Provide the [X, Y] coordinate of the cell's center where the given text is located.  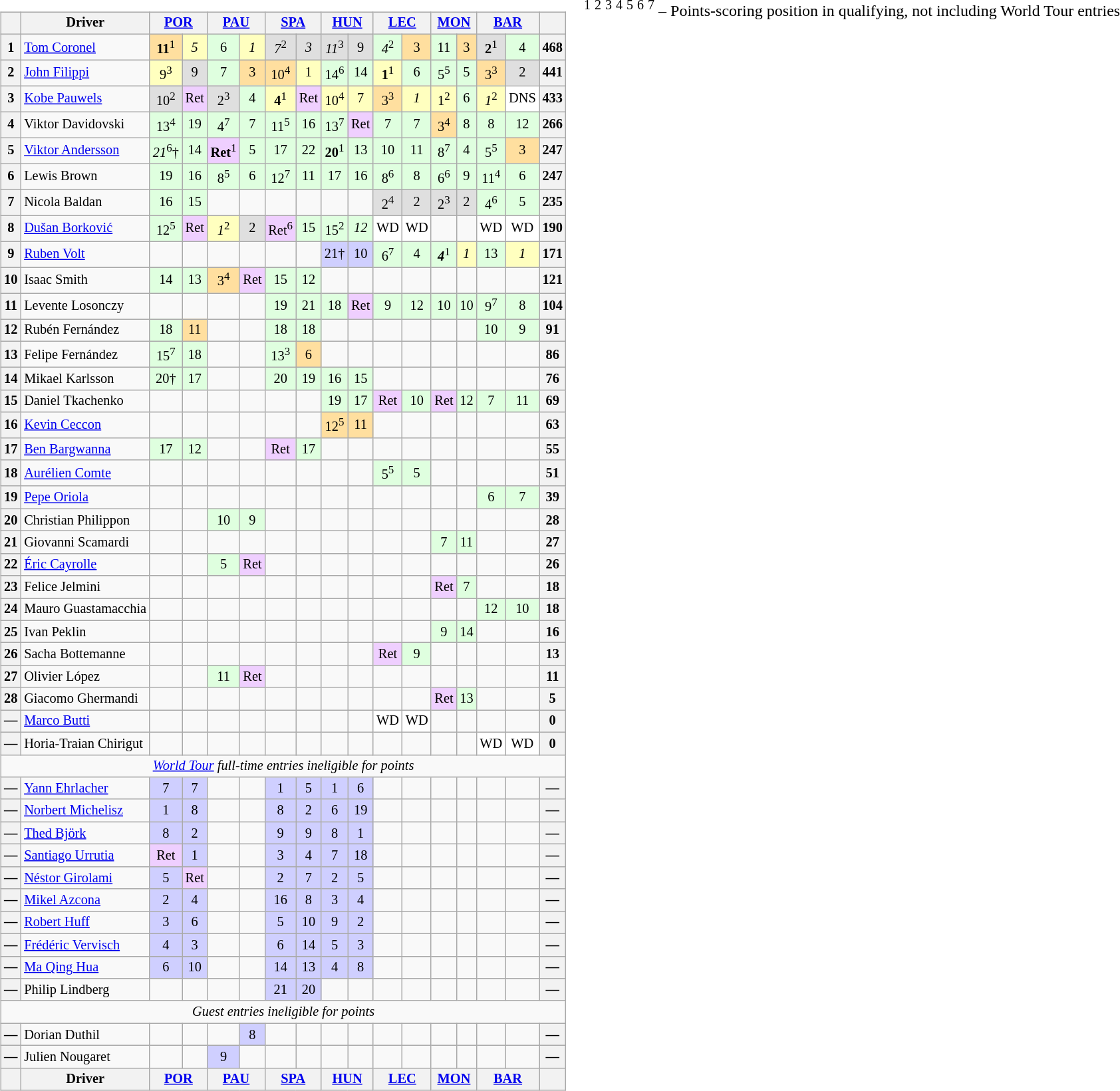
93 [166, 73]
72 [280, 47]
Nicola Baldan [85, 202]
69 [553, 401]
152 [335, 229]
137 [335, 125]
Levente Losonczy [85, 306]
21† [335, 254]
Aurélien Comte [85, 473]
Giovanni Scamardi [85, 543]
Marco Butti [85, 721]
Dušan Borković [85, 229]
190 [553, 229]
87 [444, 150]
Ma Qing Hua [85, 967]
Norbert Michelisz [85, 810]
Viktor Andersson [85, 150]
Isaac Smith [85, 281]
Daniel Tkachenko [85, 401]
42 [388, 47]
Olivier López [85, 677]
Sacha Bottemanne [85, 654]
157 [166, 354]
25 [11, 632]
Viktor Davidovski [85, 125]
266 [553, 125]
66 [444, 177]
Ben Bargwanna [85, 449]
Ivan Peklin [85, 632]
Mikael Karlsson [85, 378]
Guest entries ineligible for points [283, 1012]
146 [335, 73]
Néstor Girolami [85, 878]
113 [335, 47]
114 [491, 177]
46 [491, 202]
Santiago Urrutia [85, 856]
Kobe Pauwels [85, 98]
Mikel Azcona [85, 900]
115 [280, 125]
Mauro Guastamacchia [85, 610]
Ruben Volt [85, 254]
DNS [522, 98]
63 [553, 425]
Frédéric Vervisch [85, 945]
Thed Björk [85, 833]
134 [166, 125]
441 [553, 73]
133 [280, 354]
Éric Cayrolle [85, 564]
Julien Nougaret [85, 1057]
111 [166, 47]
Dorian Duthil [85, 1034]
91 [553, 330]
51 [553, 473]
216† [166, 150]
Felice Jelmini [85, 587]
171 [553, 254]
Yann Ehrlacher [85, 788]
Rubén Fernández [85, 330]
John Filippi [85, 73]
201 [335, 150]
47 [223, 125]
20† [166, 378]
Kevin Ceccon [85, 425]
Pepe Oriola [85, 497]
Giacomo Ghermandi [85, 699]
Christian Philippon [85, 520]
Robert Huff [85, 923]
97 [491, 306]
127 [280, 177]
85 [223, 177]
Horia-Traian Chirigut [85, 743]
235 [553, 202]
World Tour full-time entries ineligible for points [283, 766]
102 [166, 98]
Tom Coronel [85, 47]
Ret6 [280, 229]
76 [553, 378]
67 [388, 254]
39 [553, 497]
Lewis Brown [85, 177]
Felipe Fernández [85, 354]
433 [553, 98]
Philip Lindberg [85, 990]
Ret1 [223, 150]
468 [553, 47]
121 [553, 281]
